Output the (x, y) coordinate of the center of the cell containing the given text.  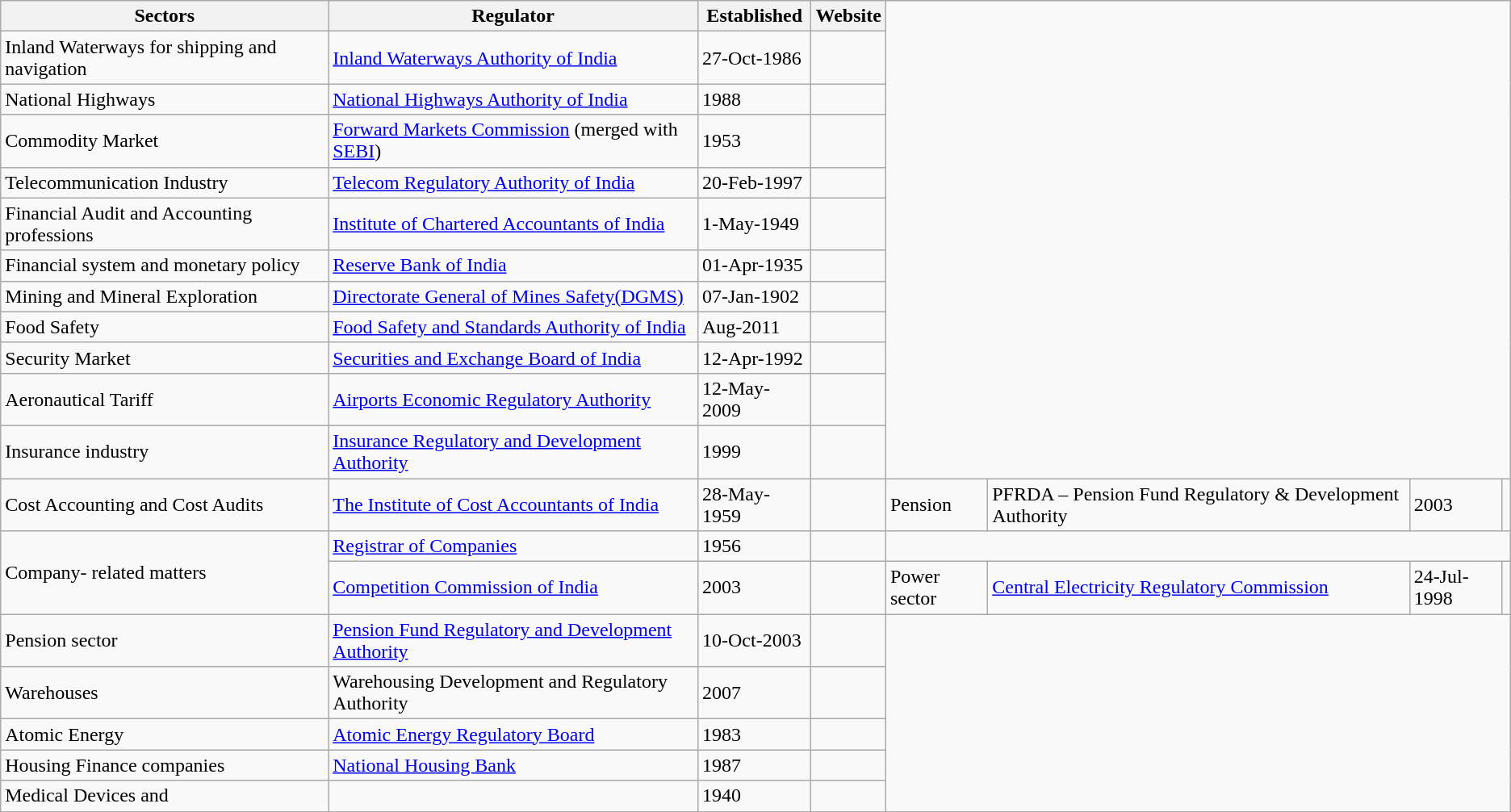
12-May-2009 (754, 399)
Warehouses (165, 693)
Inland Waterways for shipping and navigation (165, 58)
Commodity Market (165, 140)
28-May-1959 (754, 504)
12-Apr-1992 (754, 358)
Pension Fund Regulatory and Development Authority (513, 641)
Food Safety (165, 327)
PFRDA – Pension Fund Regulatory & Development Authority (1199, 504)
Power sector (936, 588)
Warehousing Development and Regulatory Authority (513, 693)
National Housing Bank (513, 765)
Mining and Mineral Exploration (165, 296)
Company- related matters (165, 573)
01-Apr-1935 (754, 266)
Aug-2011 (754, 327)
Medical Devices and (165, 796)
Airports Economic Regulatory Authority (513, 399)
Sectors (165, 16)
1987 (754, 765)
Forward Markets Commission (merged with SEBI) (513, 140)
1-May-1949 (754, 224)
Inland Waterways Authority of India (513, 58)
Central Electricity Regulatory Commission (1199, 588)
24-Jul-1998 (1455, 588)
Pension sector (165, 641)
National Highways Authority of India (513, 99)
Competition Commission of India (513, 588)
Financial Audit and Accounting professions (165, 224)
10-Oct-2003 (754, 641)
Website (848, 16)
07-Jan-1902 (754, 296)
Telecommunication Industry (165, 182)
Pension (936, 504)
Registrar of Companies (513, 546)
The Institute of Cost Accountants of India (513, 504)
Food Safety and Standards Authority of India (513, 327)
Telecom Regulatory Authority of India (513, 182)
Institute of Chartered Accountants of India (513, 224)
1999 (754, 452)
Established (754, 16)
Regulator (513, 16)
1940 (754, 796)
Housing Finance companies (165, 765)
Directorate General of Mines Safety(DGMS) (513, 296)
Insurance Regulatory and Development Authority (513, 452)
Atomic Energy Regulatory Board (513, 735)
2007 (754, 693)
27-Oct-1986 (754, 58)
20-Feb-1997 (754, 182)
National Highways (165, 99)
Security Market (165, 358)
Insurance industry (165, 452)
Financial system and monetary policy (165, 266)
1983 (754, 735)
1953 (754, 140)
1988 (754, 99)
Cost Accounting and Cost Audits (165, 504)
Reserve Bank of India (513, 266)
1956 (754, 546)
Securities and Exchange Board of India (513, 358)
Atomic Energy (165, 735)
Aeronautical Tariff (165, 399)
